For the text-containing cell, return its midpoint in (x, y) coordinate format. 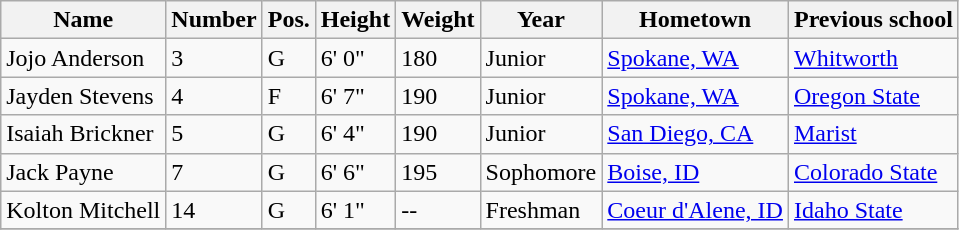
195 (438, 172)
Previous school (873, 20)
Colorado State (873, 172)
6' 6" (355, 172)
Name (84, 20)
7 (214, 172)
Coeur d'Alene, ID (696, 210)
San Diego, CA (696, 134)
6' 0" (355, 58)
6' 7" (355, 96)
Oregon State (873, 96)
Kolton Mitchell (84, 210)
5 (214, 134)
Pos. (288, 20)
-- (438, 210)
Number (214, 20)
Boise, ID (696, 172)
Sophomore (541, 172)
Jojo Anderson (84, 58)
Height (355, 20)
14 (214, 210)
Freshman (541, 210)
180 (438, 58)
3 (214, 58)
Idaho State (873, 210)
Marist (873, 134)
Whitworth (873, 58)
Year (541, 20)
6' 1" (355, 210)
Hometown (696, 20)
Jack Payne (84, 172)
Weight (438, 20)
Isaiah Brickner (84, 134)
4 (214, 96)
Jayden Stevens (84, 96)
6' 4" (355, 134)
F (288, 96)
